Pinpoint the cell where the given text exists, returning its (X, Y) midpoint coordinate. 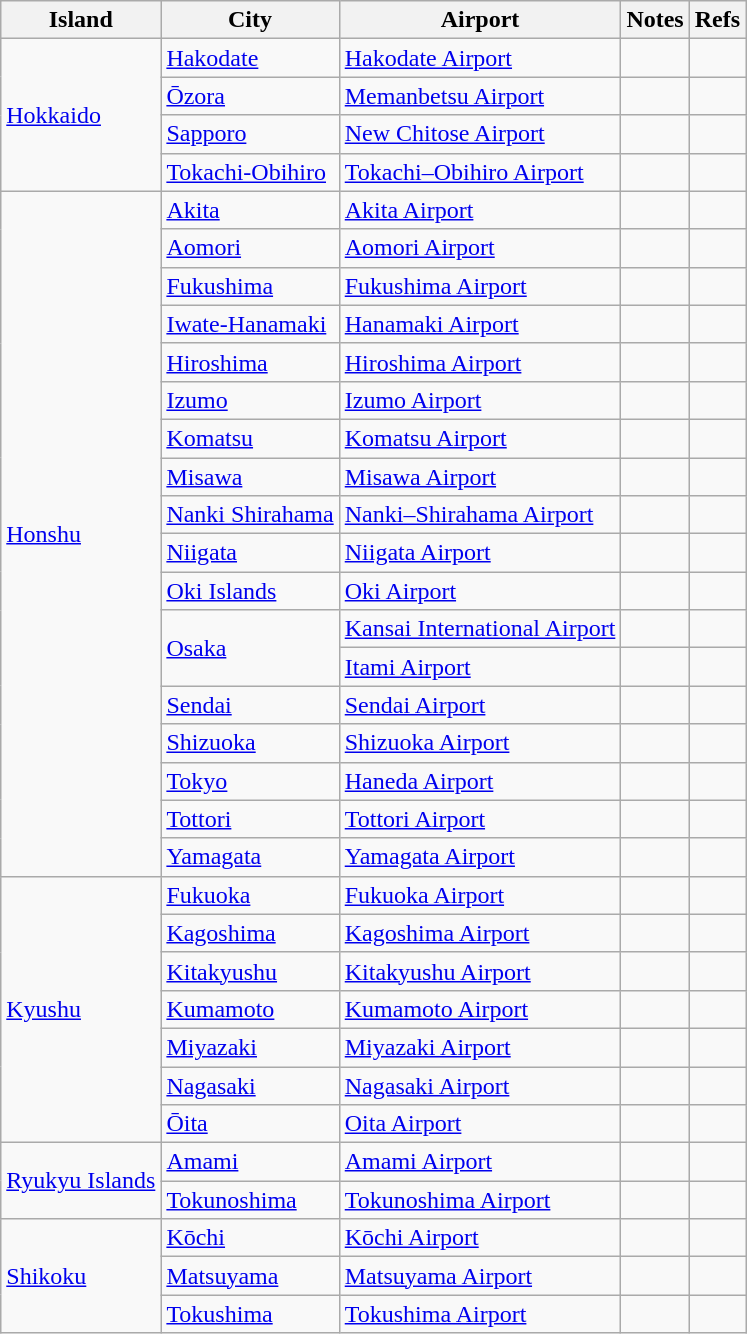
Komatsu Airport (480, 438)
Ōita (250, 1124)
Amami (250, 1162)
Kumamoto (250, 1009)
Fukushima Airport (480, 286)
Hiroshima Airport (480, 362)
Osaka (250, 648)
Hakodate Airport (480, 58)
Misawa Airport (480, 477)
Akita Airport (480, 210)
New Chitose Airport (480, 134)
Fukuoka Airport (480, 895)
Tokachi-Obihiro (250, 172)
Izumo (250, 400)
Nagasaki (250, 1085)
Oki Airport (480, 591)
Oita Airport (480, 1124)
Kumamoto Airport (480, 1009)
Kitakyushu (250, 971)
Honshu (81, 534)
Island (81, 20)
Kōchi Airport (480, 1238)
Fukuoka (250, 895)
Tokachi–Obihiro Airport (480, 172)
Aomori Airport (480, 248)
Ryukyu Islands (81, 1181)
Komatsu (250, 438)
Hokkaido (81, 115)
Memanbetsu Airport (480, 96)
Itami Airport (480, 667)
Yamagata Airport (480, 857)
Airport (480, 20)
Tokunoshima Airport (480, 1200)
Matsuyama (250, 1276)
City (250, 20)
Haneda Airport (480, 781)
Niigata (250, 553)
Kagoshima Airport (480, 933)
Tokyo (250, 781)
Hiroshima (250, 362)
Fukushima (250, 286)
Oki Islands (250, 591)
Misawa (250, 477)
Amami Airport (480, 1162)
Notes (655, 20)
Shizuoka (250, 743)
Shikoku (81, 1276)
Hanamaki Airport (480, 324)
Iwate-Hanamaki (250, 324)
Sendai (250, 705)
Refs (717, 20)
Niigata Airport (480, 553)
Tokushima Airport (480, 1314)
Izumo Airport (480, 400)
Kōchi (250, 1238)
Tokunoshima (250, 1200)
Akita (250, 210)
Kitakyushu Airport (480, 971)
Kansai International Airport (480, 629)
Nagasaki Airport (480, 1085)
Shizuoka Airport (480, 743)
Tokushima (250, 1314)
Miyazaki Airport (480, 1047)
Tottori (250, 819)
Kagoshima (250, 933)
Sapporo (250, 134)
Ōzora (250, 96)
Nanki Shirahama (250, 515)
Aomori (250, 248)
Matsuyama Airport (480, 1276)
Yamagata (250, 857)
Miyazaki (250, 1047)
Nanki–Shirahama Airport (480, 515)
Sendai Airport (480, 705)
Hakodate (250, 58)
Tottori Airport (480, 819)
Kyushu (81, 1009)
